Return the (x, y) coordinate for the center point of the cell that contains the specified text.  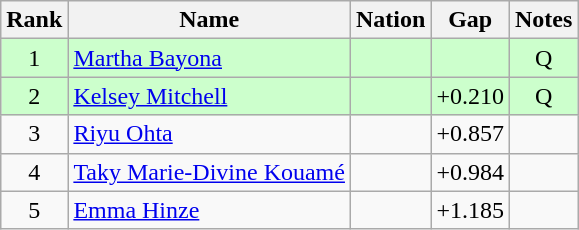
Taky Marie-Divine Kouamé (210, 172)
1 (34, 58)
3 (34, 134)
Emma Hinze (210, 210)
4 (34, 172)
Gap (470, 20)
Notes (544, 20)
+0.984 (470, 172)
Name (210, 20)
Nation (390, 20)
+0.857 (470, 134)
2 (34, 96)
Kelsey Mitchell (210, 96)
Riyu Ohta (210, 134)
5 (34, 210)
+1.185 (470, 210)
Martha Bayona (210, 58)
Rank (34, 20)
+0.210 (470, 96)
